Determine the (X, Y) coordinate at the center of the cell enclosing the given text.  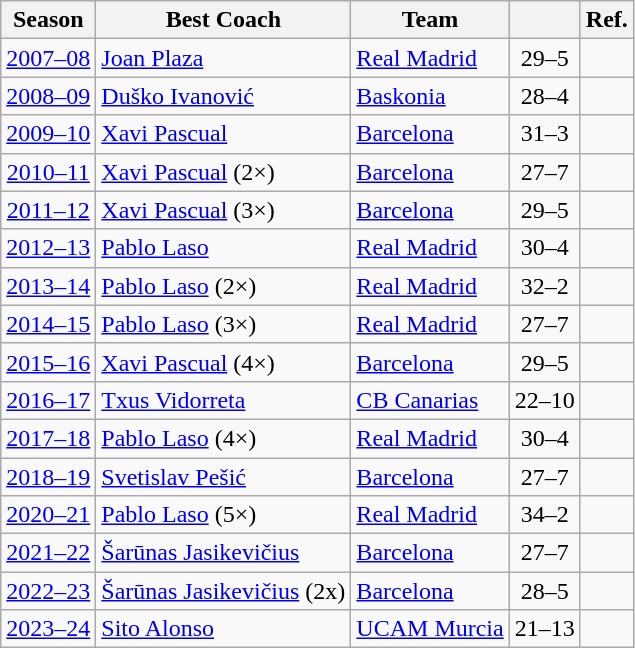
2018–19 (48, 477)
2010–11 (48, 172)
Best Coach (224, 20)
31–3 (544, 134)
2023–24 (48, 629)
Pablo Laso (2×) (224, 286)
Duško Ivanović (224, 96)
2011–12 (48, 210)
2021–22 (48, 553)
2022–23 (48, 591)
2015–16 (48, 362)
Xavi Pascual (224, 134)
2014–15 (48, 324)
Xavi Pascual (4×) (224, 362)
Šarūnas Jasikevičius (224, 553)
Pablo Laso (224, 248)
21–13 (544, 629)
28–4 (544, 96)
UCAM Murcia (430, 629)
2007–08 (48, 58)
2012–13 (48, 248)
Baskonia (430, 96)
Pablo Laso (5×) (224, 515)
34–2 (544, 515)
Xavi Pascual (2×) (224, 172)
2020–21 (48, 515)
Šarūnas Jasikevičius (2x) (224, 591)
22–10 (544, 400)
2013–14 (48, 286)
2009–10 (48, 134)
Team (430, 20)
Sito Alonso (224, 629)
Svetislav Pešić (224, 477)
28–5 (544, 591)
2017–18 (48, 438)
CB Canarias (430, 400)
Season (48, 20)
2008–09 (48, 96)
Pablo Laso (4×) (224, 438)
Ref. (606, 20)
32–2 (544, 286)
Joan Plaza (224, 58)
Pablo Laso (3×) (224, 324)
Xavi Pascual (3×) (224, 210)
2016–17 (48, 400)
Txus Vidorreta (224, 400)
